Return the (x, y) coordinate for the center point of the cell that contains the specified text.  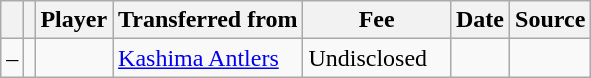
Transferred from (208, 20)
– (12, 58)
Undisclosed (377, 58)
Fee (377, 20)
Player (74, 20)
Source (550, 20)
Kashima Antlers (208, 58)
Date (480, 20)
